For the text-containing cell, return its midpoint in [x, y] coordinate format. 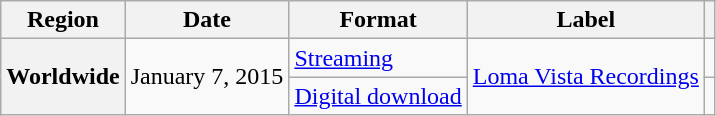
Streaming [378, 58]
Region [63, 20]
Digital download [378, 96]
Date [207, 20]
Worldwide [63, 77]
Format [378, 20]
Label [586, 20]
January 7, 2015 [207, 77]
Loma Vista Recordings [586, 77]
